Extract the [x, y] coordinate from the center of the cell holding the provided text.  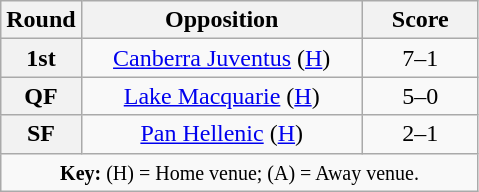
Opposition [222, 20]
7–1 [420, 58]
Round [41, 20]
5–0 [420, 96]
SF [41, 134]
Pan Hellenic (H) [222, 134]
1st [41, 58]
Canberra Juventus (H) [222, 58]
Score [420, 20]
2–1 [420, 134]
QF [41, 96]
Key: (H) = Home venue; (A) = Away venue. [240, 172]
Lake Macquarie (H) [222, 96]
